Output the [X, Y] coordinate of the center of the cell containing the given text.  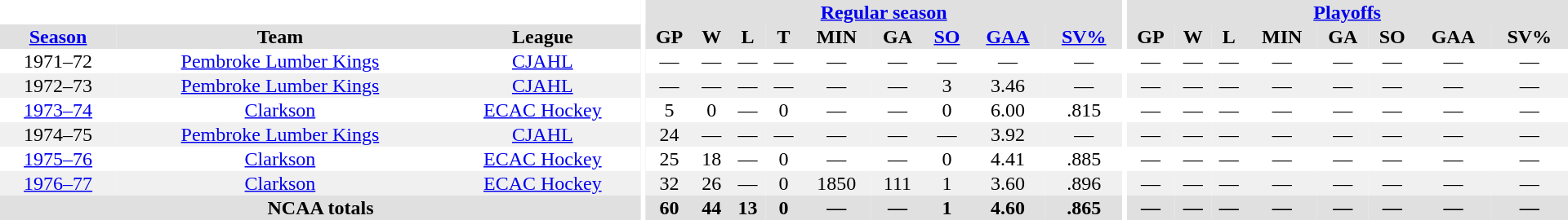
Playoffs [1347, 12]
3.46 [1008, 86]
1850 [837, 183]
1976–77 [58, 183]
.815 [1084, 110]
44 [711, 208]
3.60 [1008, 183]
4.41 [1008, 159]
.865 [1084, 208]
24 [670, 134]
1974–75 [58, 134]
League [542, 37]
1975–76 [58, 159]
26 [711, 183]
3.92 [1008, 134]
4.60 [1008, 208]
Regular season [884, 12]
Season [58, 37]
1973–74 [58, 110]
Team [279, 37]
6.00 [1008, 110]
32 [670, 183]
.896 [1084, 183]
T [783, 37]
18 [711, 159]
13 [747, 208]
5 [670, 110]
3 [947, 86]
1971–72 [58, 61]
NCAA totals [320, 208]
1972–73 [58, 86]
.885 [1084, 159]
111 [898, 183]
60 [670, 208]
25 [670, 159]
